Identify which cell holds the provided text, then report its [x, y] central coordinate. 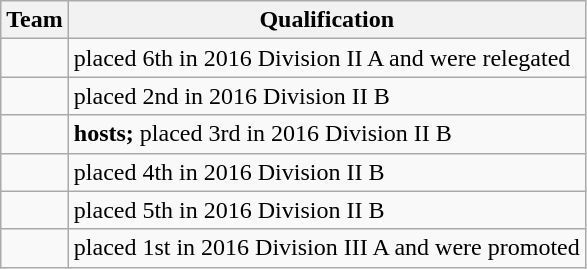
placed 5th in 2016 Division II B [326, 210]
Qualification [326, 20]
placed 2nd in 2016 Division II B [326, 96]
placed 6th in 2016 Division II A and were relegated [326, 58]
Team [35, 20]
placed 1st in 2016 Division III A and were promoted [326, 248]
placed 4th in 2016 Division II B [326, 172]
hosts; placed 3rd in 2016 Division II B [326, 134]
